From the cell containing the given text, extract its center point as [x, y] coordinate. 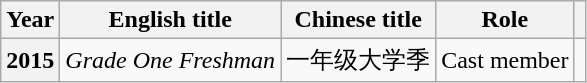
一年级大学季 [358, 60]
English title [170, 20]
Chinese title [358, 20]
Cast member [505, 60]
Grade One Freshman [170, 60]
2015 [30, 60]
Year [30, 20]
Role [505, 20]
